Pinpoint the cell where the given text exists, returning its [X, Y] midpoint coordinate. 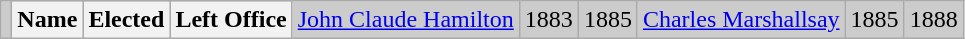
Charles Marshallsay [741, 20]
1883 [548, 20]
Name [48, 20]
Elected [126, 20]
1888 [934, 20]
John Claude Hamilton [406, 20]
Left Office [231, 20]
